Find where the given text appears and provide that cell's center as (X, Y) coordinate. 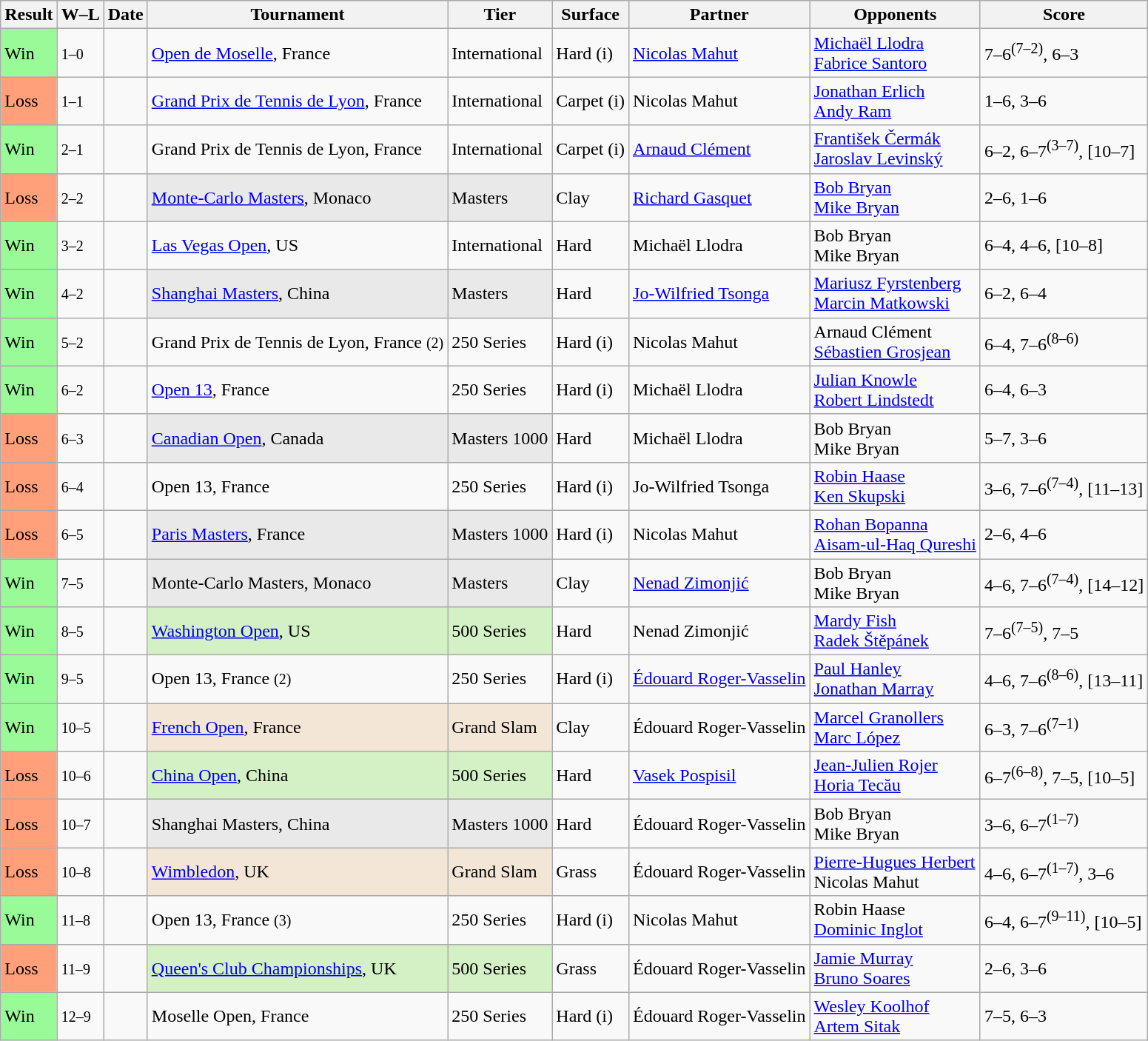
Moselle Open, France (298, 1016)
4–6, 7–6(8–6), [13–11] (1064, 680)
Mardy Fish Radek Štěpánek (895, 631)
František Čermák Jaroslav Levinský (895, 150)
2–2 (80, 197)
11–9 (80, 968)
2–6, 1–6 (1064, 197)
Tier (500, 15)
Open 13, France (2) (298, 680)
6–7(6–8), 7–5, [10–5] (1064, 776)
Jamie Murray Bruno Soares (895, 968)
7–6(7–5), 7–5 (1064, 631)
Grand Prix de Tennis de Lyon, France (2) (298, 342)
6–4, 6–3 (1064, 389)
Partner (719, 15)
Opponents (895, 15)
Rohan Bopanna Aisam-ul-Haq Qureshi (895, 535)
3–2 (80, 246)
Richard Gasquet (719, 197)
6–4, 4–6, [10–8] (1064, 246)
2–6, 3–6 (1064, 968)
1–6, 3–6 (1064, 101)
6–2 (80, 389)
6–4, 7–6(8–6) (1064, 342)
2–1 (80, 150)
Julian Knowle Robert Lindstedt (895, 389)
W–L (80, 15)
7–6(7–2), 6–3 (1064, 53)
Queen's Club Championships, UK (298, 968)
China Open, China (298, 776)
Result (29, 15)
5–7, 3–6 (1064, 438)
Tournament (298, 15)
Jean-Julien Rojer Horia Tecău (895, 776)
Vasek Pospisil (719, 776)
3–6, 6–7(1–7) (1064, 823)
6–5 (80, 535)
Score (1064, 15)
6–4, 6–7(9–11), [10–5] (1064, 920)
Arnaud Clément (719, 150)
7–5 (80, 582)
1–1 (80, 101)
6–2, 6–7(3–7), [10–7] (1064, 150)
Marcel Granollers Marc López (895, 727)
5–2 (80, 342)
Canadian Open, Canada (298, 438)
Wimbledon, UK (298, 872)
Surface (591, 15)
11–8 (80, 920)
4–6, 7–6(7–4), [14–12] (1064, 582)
2–6, 4–6 (1064, 535)
Washington Open, US (298, 631)
Open 13, France (3) (298, 920)
Wesley Koolhof Artem Sitak (895, 1016)
10–7 (80, 823)
Michaël Llodra Fabrice Santoro (895, 53)
Robin Haase Dominic Inglot (895, 920)
French Open, France (298, 727)
4–6, 6–7(1–7), 3–6 (1064, 872)
3–6, 7–6(7–4), [11–13] (1064, 486)
Open de Moselle, France (298, 53)
1–0 (80, 53)
Jonathan Erlich Andy Ram (895, 101)
Paris Masters, France (298, 535)
8–5 (80, 631)
6–3, 7–6(7–1) (1064, 727)
Pierre-Hugues Herbert Nicolas Mahut (895, 872)
6–2, 6–4 (1064, 293)
9–5 (80, 680)
Mariusz Fyrstenberg Marcin Matkowski (895, 293)
Robin Haase Ken Skupski (895, 486)
6–4 (80, 486)
7–5, 6–3 (1064, 1016)
10–6 (80, 776)
12–9 (80, 1016)
Date (126, 15)
10–5 (80, 727)
Paul Hanley Jonathan Marray (895, 680)
Las Vegas Open, US (298, 246)
4–2 (80, 293)
6–3 (80, 438)
10–8 (80, 872)
Arnaud Clément Sébastien Grosjean (895, 342)
